Return (X, Y) of the center of cell containing provided text 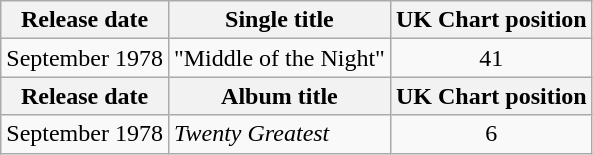
41 (491, 58)
Single title (279, 20)
Twenty Greatest (279, 134)
"Middle of the Night" (279, 58)
6 (491, 134)
Album title (279, 96)
